Pinpoint the cell where the given text exists, returning its [X, Y] midpoint coordinate. 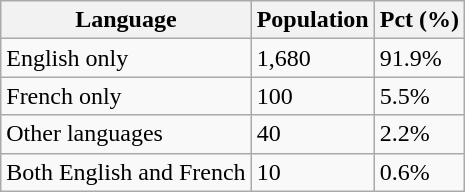
Other languages [126, 134]
5.5% [419, 96]
2.2% [419, 134]
Language [126, 20]
Pct (%) [419, 20]
40 [312, 134]
1,680 [312, 58]
0.6% [419, 172]
100 [312, 96]
French only [126, 96]
91.9% [419, 58]
Both English and French [126, 172]
10 [312, 172]
Population [312, 20]
English only [126, 58]
